Search for the cell housing the specified text and yield its (x, y) center coordinate. 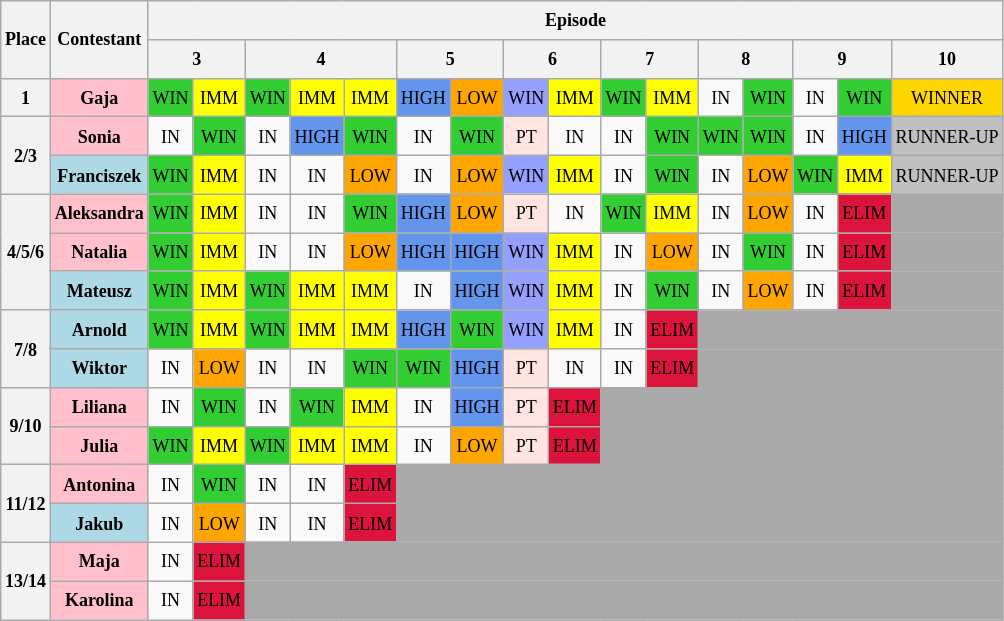
9/10 (26, 426)
3 (196, 58)
Jakub (99, 522)
6 (552, 58)
8 (745, 58)
Aleksandra (99, 214)
7/8 (26, 348)
Natalia (99, 252)
Episode (576, 20)
Karolina (99, 600)
Mateusz (99, 290)
Sonia (99, 136)
11/12 (26, 504)
Contestant (99, 40)
4 (320, 58)
Maja (99, 562)
Wiktor (99, 368)
10 (947, 58)
Franciszek (99, 174)
5 (450, 58)
WINNER (947, 98)
9 (842, 58)
13/14 (26, 580)
Liliana (99, 406)
Gaja (99, 98)
1 (26, 98)
Julia (99, 446)
2/3 (26, 156)
7 (650, 58)
Arnold (99, 330)
Antonina (99, 484)
Place (26, 40)
4/5/6 (26, 252)
